Extract the [x, y] coordinate from the center of the cell holding the provided text.  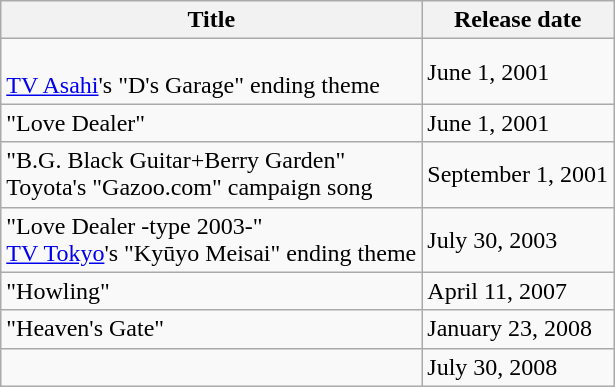
Release date [518, 20]
September 1, 2001 [518, 174]
"Heaven's Gate" [212, 329]
"B.G. Black Guitar+Berry Garden"Toyota's "Gazoo.com" campaign song [212, 174]
January 23, 2008 [518, 329]
Title [212, 20]
"Love Dealer" [212, 123]
July 30, 2003 [518, 240]
"Love Dealer -type 2003-"TV Tokyo's "Kyūyo Meisai" ending theme [212, 240]
"Howling" [212, 291]
TV Asahi's "D's Garage" ending theme [212, 72]
April 11, 2007 [518, 291]
July 30, 2008 [518, 367]
